Capture the cell that displays the provided text and extract its (x, y) central coordinate. 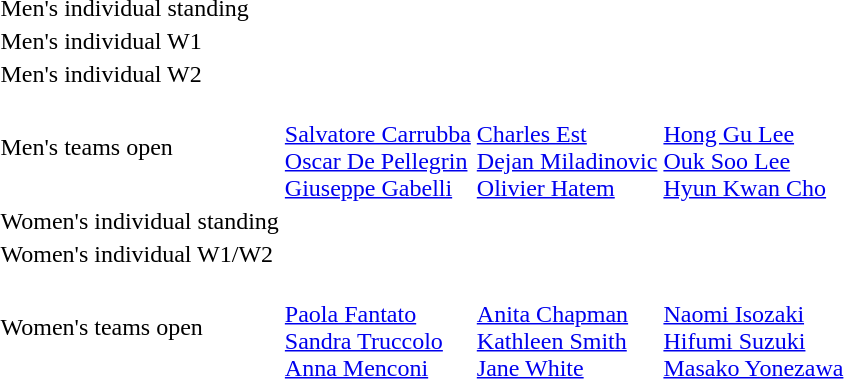
Salvatore Carrubba Oscar De Pellegrin Giuseppe Gabelli (378, 148)
Charles Est Dejan Miladinovic Olivier Hatem (567, 148)
